Provide the [x, y] coordinate of the cell's center where the given text is located.  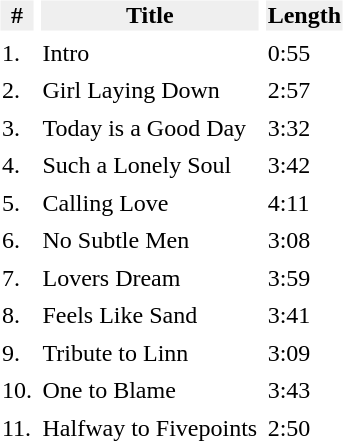
3:43 [304, 391]
2. [16, 91]
5. [16, 203]
Such a Lonely Soul [150, 165]
4. [16, 165]
3:41 [304, 315]
3:08 [304, 241]
7. [16, 278]
# [16, 15]
3:32 [304, 128]
Feels Like Sand [150, 315]
10. [16, 391]
No Subtle Men [150, 241]
One to Blame [150, 391]
Lovers Dream [150, 278]
0:55 [304, 53]
Girl Laying Down [150, 91]
3. [16, 128]
Length [304, 15]
Today is a Good Day [150, 128]
3:42 [304, 165]
Tribute to Linn [150, 353]
3:59 [304, 278]
Title [150, 15]
8. [16, 315]
3:09 [304, 353]
Intro [150, 53]
4:11 [304, 203]
6. [16, 241]
2:57 [304, 91]
1. [16, 53]
Calling Love [150, 203]
9. [16, 353]
